For the text-containing cell, return its midpoint in [x, y] coordinate format. 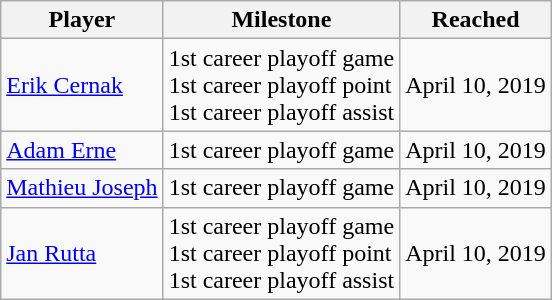
Erik Cernak [82, 85]
Milestone [282, 20]
Jan Rutta [82, 253]
Adam Erne [82, 150]
Reached [476, 20]
Player [82, 20]
Mathieu Joseph [82, 188]
